Identify which cell holds the provided text, then report its [X, Y] central coordinate. 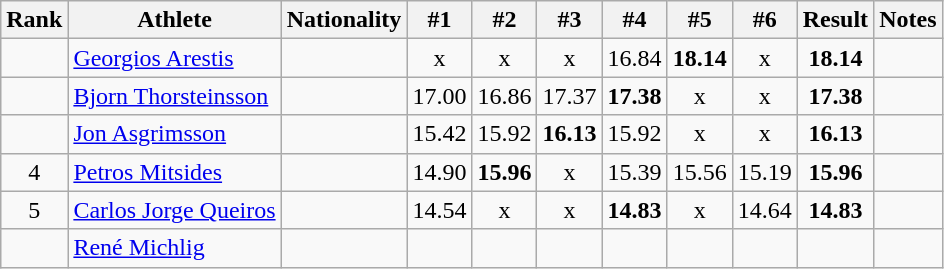
Athlete [174, 20]
14.90 [440, 172]
Result [835, 20]
Bjorn Thorsteinsson [174, 96]
4 [34, 172]
#3 [570, 20]
14.54 [440, 210]
Carlos Jorge Queiros [174, 210]
16.84 [634, 58]
#1 [440, 20]
17.37 [570, 96]
15.39 [634, 172]
17.00 [440, 96]
16.86 [504, 96]
Petros Mitsides [174, 172]
Georgios Arestis [174, 58]
René Michlig [174, 248]
Jon Asgrimsson [174, 134]
Nationality [344, 20]
15.56 [700, 172]
15.42 [440, 134]
Notes [908, 20]
#2 [504, 20]
14.64 [764, 210]
5 [34, 210]
15.19 [764, 172]
#5 [700, 20]
#6 [764, 20]
Rank [34, 20]
#4 [634, 20]
